Return the [X, Y] coordinate for the center point of the cell that contains the specified text.  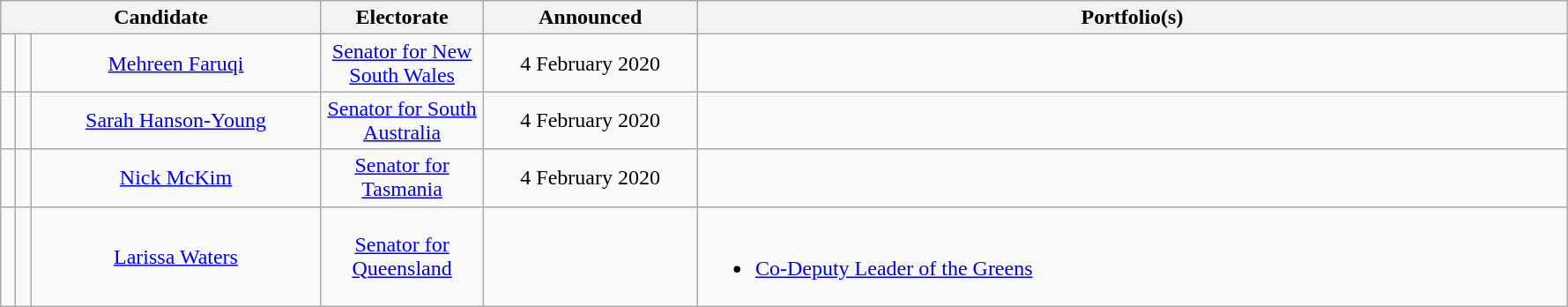
Portfolio(s) [1132, 18]
Nick McKim [176, 178]
Senator for Tasmania [402, 178]
Sarah Hanson-Young [176, 120]
Senator for Queensland [402, 256]
Larissa Waters [176, 256]
Senator for New South Wales [402, 64]
Candidate [161, 18]
Mehreen Faruqi [176, 64]
Co-Deputy Leader of the Greens [1132, 256]
Announced [591, 18]
Senator for South Australia [402, 120]
Electorate [402, 18]
